Capture the cell that displays the provided text and extract its [x, y] central coordinate. 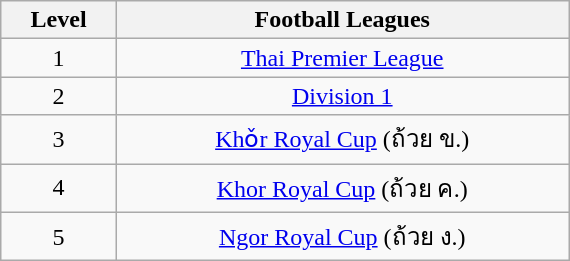
Ngor Royal Cup (ถ้วย ง.) [342, 236]
1 [58, 58]
2 [58, 96]
5 [58, 236]
3 [58, 140]
Football Leagues [342, 20]
Division 1 [342, 96]
4 [58, 188]
Thai Premier League [342, 58]
Level [58, 20]
Khor Royal Cup (ถ้วย ค.) [342, 188]
Khǒr Royal Cup (ถ้วย ข.) [342, 140]
